Provide the [X, Y] coordinate of the cell's center where the given text is located.  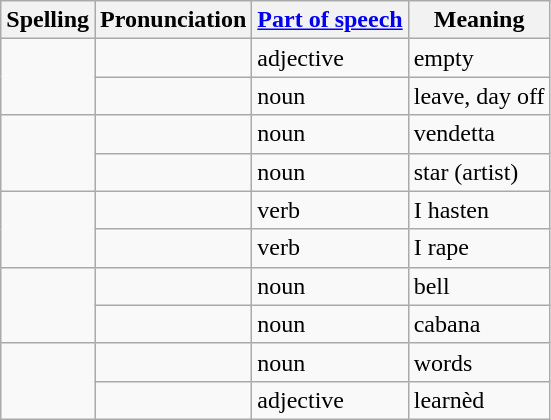
Part of speech [330, 20]
Meaning [479, 20]
Spelling [48, 20]
star (artist) [479, 172]
vendetta [479, 134]
Pronunciation [174, 20]
leave, day off [479, 96]
bell [479, 286]
words [479, 362]
I rape [479, 248]
empty [479, 58]
I hasten [479, 210]
learnèd [479, 400]
cabana [479, 324]
